Detect which cell encompasses the target text, then output its [X, Y] center coordinate. 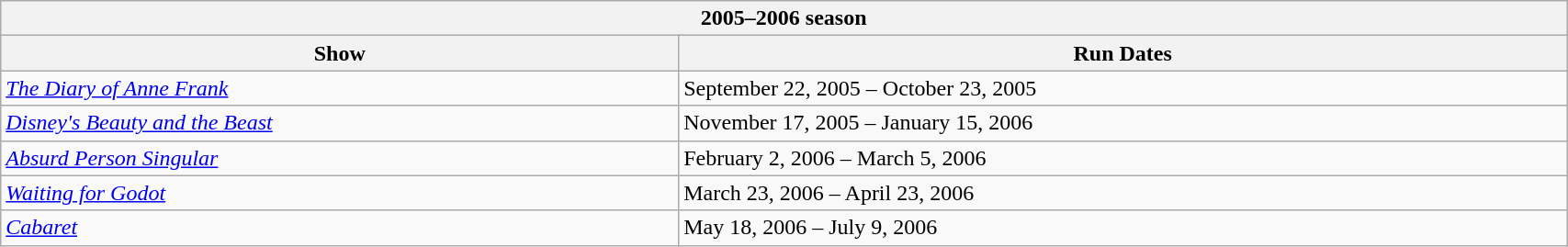
The Diary of Anne Frank [340, 88]
Waiting for Godot [340, 193]
February 2, 2006 – March 5, 2006 [1122, 158]
March 23, 2006 – April 23, 2006 [1122, 193]
Run Dates [1122, 53]
Cabaret [340, 228]
May 18, 2006 – July 9, 2006 [1122, 228]
September 22, 2005 – October 23, 2005 [1122, 88]
2005–2006 season [784, 18]
Absurd Person Singular [340, 158]
Show [340, 53]
Disney's Beauty and the Beast [340, 123]
November 17, 2005 – January 15, 2006 [1122, 123]
